Search for the cell housing the specified text and yield its [X, Y] center coordinate. 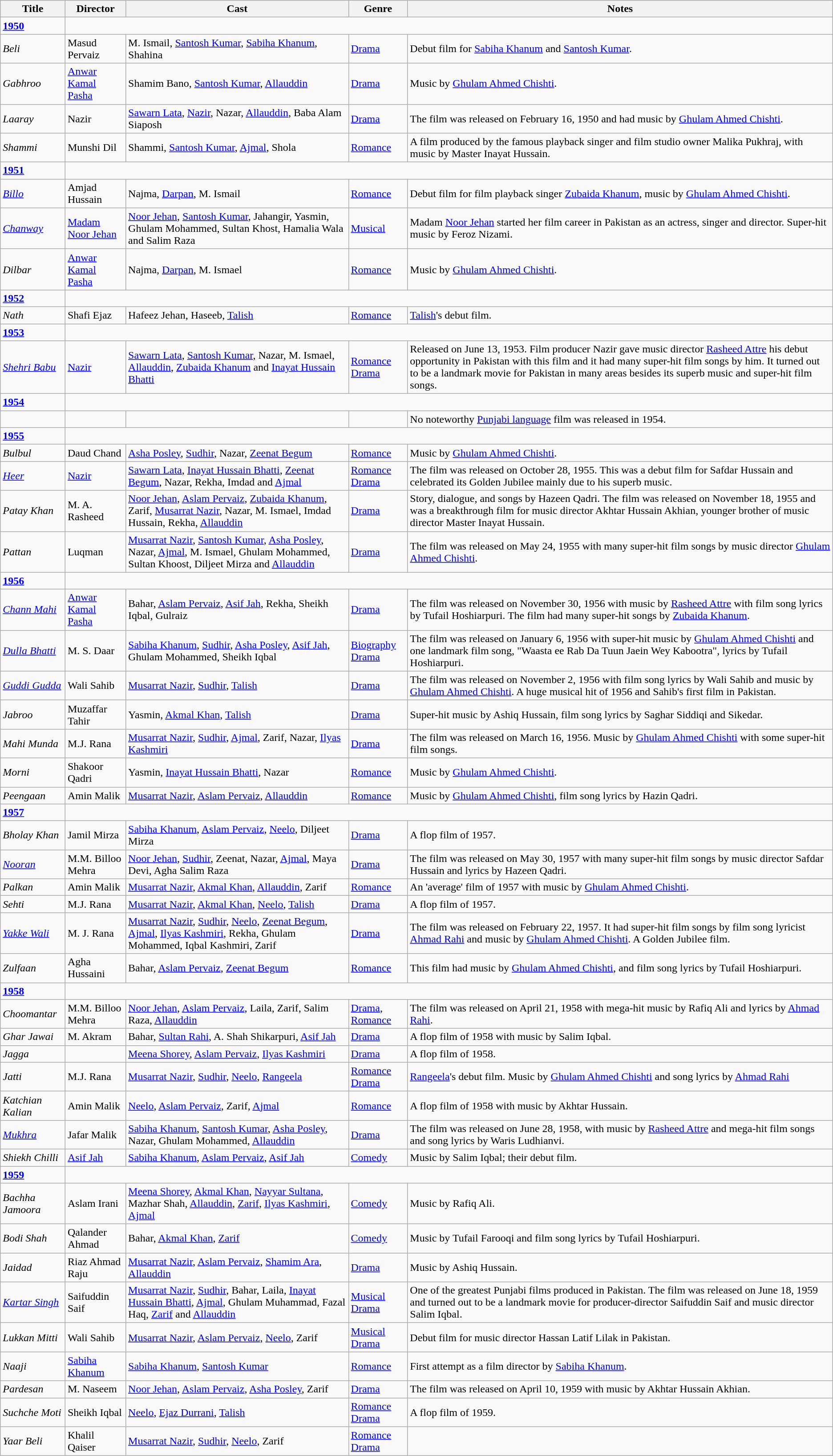
1953 [33, 332]
Munshi Dil [95, 148]
Amjad Hussain [95, 193]
1958 [33, 991]
M. Naseem [95, 1389]
Shammi, Santosh Kumar, Ajmal, Shola [237, 148]
Agha Hussaini [95, 968]
1954 [33, 402]
Billo [33, 193]
This film had music by Ghulam Ahmed Chishti, and film song lyrics by Tufail Hoshiarpuri. [620, 968]
Saifuddin Saif [95, 1302]
Noor Jehan, Aslam Pervaiz, Asha Posley, Zarif [237, 1389]
Mahi Munda [33, 743]
The film was released on October 28, 1955. This was a debut film for Safdar Hussain and celebrated its Golden Jubilee mainly due to his superb music. [620, 476]
Daud Chand [95, 453]
Sheikh Iqbal [95, 1412]
The film was released on May 24, 1955 with many super-hit film songs by music director Ghulam Ahmed Chishti. [620, 552]
Heer [33, 476]
Yakke Wali [33, 933]
Noor Jehan, Sudhir, Zeenat, Nazar, Ajmal, Maya Devi, Agha Salim Raza [237, 864]
Jatti [33, 1077]
1956 [33, 581]
Debut film for music director Hassan Latif Lilak in Pakistan. [620, 1338]
Bahar, Akmal Khan, Zarif [237, 1239]
Noor Jehan, Santosh Kumar, Jahangir, Yasmin, Ghulam Mohammed, Sultan Khost, Hamalia Wala and Salim Raza [237, 228]
Chann Mahi [33, 610]
Pattan [33, 552]
Zulfaan [33, 968]
Lukkan Mitti [33, 1338]
Musarrat Nazir, Sudhir, Neelo, Zeenat Begum, Ajmal, Ilyas Kashmiri, Rekha, Ghulam Mohammed, Iqbal Kashmiri, Zarif [237, 933]
Peengaan [33, 795]
Sabiha Khanum, Santosh Kumar, Asha Posley, Nazar, Ghulam Mohammed, Allauddin [237, 1135]
Drama, Romance [378, 1014]
Chanway [33, 228]
Musarrat Nazir, Akmal Khan, Neelo, Talish [237, 904]
M. S. Daar [95, 651]
Masud Pervaiz [95, 49]
Bahar, Sultan Rahi, A. Shah Shikarpuri, Asif Jah [237, 1037]
Sawarn Lata, Inayat Hussain Bhatti, Zeenat Begum, Nazar, Rekha, Imdad and Ajmal [237, 476]
Musarrat Nazir, Sudhir, Neelo, Zarif [237, 1441]
Noor Jehan, Aslam Pervaiz, Laila, Zarif, Salim Raza, Allauddin [237, 1014]
1951 [33, 170]
Shakoor Qadri [95, 772]
A flop film of 1958 with music by Akhtar Hussain. [620, 1105]
Nath [33, 315]
M. A. Rasheed [95, 511]
Jaidad [33, 1267]
Cast [237, 9]
Qalander Ahmad [95, 1239]
Madam Noor Jehan started her film career in Pakistan as an actress, singer and director. Super-hit music by Feroz Nizami. [620, 228]
A flop film of 1958 with music by Salim Iqbal. [620, 1037]
Gabhroo [33, 84]
M. Ismail, Santosh Kumar, Sabiha Khanum, Shahina [237, 49]
Bahar, Aslam Pervaiz, Zeenat Begum [237, 968]
M. Akram [95, 1037]
Musarrat Nazir, Sudhir, Bahar, Laila, Inayat Hussain Bhatti, Ajmal, Ghulam Muhammad, Fazal Haq, Zarif and Allauddin [237, 1302]
Sehti [33, 904]
Jagga [33, 1054]
Morni [33, 772]
First attempt as a film director by Sabiha Khanum. [620, 1366]
Music by Salim Iqbal; their debut film. [620, 1157]
1959 [33, 1174]
Yasmin, Akmal Khan, Talish [237, 715]
Meena Shorey, Akmal Khan, Nayyar Sultana, Mazhar Shah, Allauddin, Zarif, Ilyas Kashmiri, Ajmal [237, 1204]
A flop film of 1959. [620, 1412]
Neelo, Aslam Pervaiz, Zarif, Ajmal [237, 1105]
Notes [620, 9]
Musarrat Nazir, Sudhir, Ajmal, Zarif, Nazar, Ilyas Kashmiri [237, 743]
Sabiha Khanum, Sudhir, Asha Posley, Asif Jah, Ghulam Mohammed, Sheikh Iqbal [237, 651]
Bahar, Aslam Pervaiz, Asif Jah, Rekha, Sheikh Iqbal, Gulraiz [237, 610]
Bholay Khan [33, 836]
Debut film for film playback singer Zubaida Khanum, music by Ghulam Ahmed Chishti. [620, 193]
Shamim Bano, Santosh Kumar, Allauddin [237, 84]
Katchian Kalian [33, 1105]
Aslam Irani [95, 1204]
Kartar Singh [33, 1302]
Musarrat Nazir, Sudhir, Talish [237, 685]
Noor Jehan, Aslam Pervaiz, Zubaida Khanum, Zarif, Musarrat Nazir, Nazar, M. Ismael, Imdad Hussain, Rekha, Allauddin [237, 511]
No noteworthy Punjabi language film was released in 1954. [620, 419]
The film was released on April 21, 1958 with mega-hit music by Rafiq Ali and lyrics by Ahmad Rahi. [620, 1014]
Title [33, 9]
The film was released on May 30, 1957 with many super-hit film songs by music director Safdar Hussain and lyrics by Hazeen Qadri. [620, 864]
Debut film for Sabiha Khanum and Santosh Kumar. [620, 49]
Muzaffar Tahir [95, 715]
Genre [378, 9]
Najma, Darpan, M. Ismael [237, 269]
Suchche Moti [33, 1412]
Meena Shorey, Aslam Pervaiz, Ilyas Kashmiri [237, 1054]
A film produced by the famous playback singer and film studio owner Malika Pukhraj, with music by Master Inayat Hussain. [620, 148]
Music by Rafiq Ali. [620, 1204]
Asha Posley, Sudhir, Nazar, Zeenat Begum [237, 453]
Guddi Gudda [33, 685]
Yaar Beli [33, 1441]
Shehri Babu [33, 368]
Najma, Darpan, M. Ismail [237, 193]
Hafeez Jehan, Haseeb, Talish [237, 315]
Jafar Malik [95, 1135]
1952 [33, 298]
Sabiha Khanum, Aslam Pervaiz, Neelo, Diljeet Mirza [237, 836]
1957 [33, 813]
Sabiha Khanum [95, 1366]
Luqman [95, 552]
The film was released on April 10, 1959 with music by Akhtar Hussain Akhian. [620, 1389]
Pardesan [33, 1389]
Naaji [33, 1366]
The film was released on February 16, 1950 and had music by Ghulam Ahmed Chishti. [620, 118]
Director [95, 9]
Musarrat Nazir, Sudhir, Neelo, Rangeela [237, 1077]
Palkan [33, 887]
Khalil Qaiser [95, 1441]
Jabroo [33, 715]
Bulbul [33, 453]
Rangeela's debut film. Music by Ghulam Ahmed Chishti and song lyrics by Ahmad Rahi [620, 1077]
Super-hit music by Ashiq Hussain, film song lyrics by Saghar Siddiqi and Sikedar. [620, 715]
Choomantar [33, 1014]
Laaray [33, 118]
Patay Khan [33, 511]
Sawarn Lata, Nazir, Nazar, Allauddin, Baba Alam Siaposh [237, 118]
Ghar Jawai [33, 1037]
Musarrat Nazir, Aslam Pervaiz, Neelo, Zarif [237, 1338]
Dulla Bhatti [33, 651]
The film was released on June 28, 1958, with music by Rasheed Attre and mega-hit film songs and song lyrics by Waris Ludhianvi. [620, 1135]
BiographyDrama [378, 651]
Neelo, Ejaz Durrani, Talish [237, 1412]
Music by Ashiq Hussain. [620, 1267]
Nooran [33, 864]
1950 [33, 26]
A flop film of 1958. [620, 1054]
Dilbar [33, 269]
Musarrat Nazir, Akmal Khan, Allauddin, Zarif [237, 887]
Musarrat Nazir, Aslam Pervaiz, Shamim Ara, Allauddin [237, 1267]
Shafi Ejaz [95, 315]
Bodi Shah [33, 1239]
Musarrat Nazir, Santosh Kumar, Asha Posley, Nazar, Ajmal, M. Ismael, Ghulam Mohammed, Sultan Khoost, Diljeet Mirza and Allauddin [237, 552]
Music by Tufail Farooqi and film song lyrics by Tufail Hoshiarpuri. [620, 1239]
Musical [378, 228]
Madam Noor Jehan [95, 228]
Sawarn Lata, Santosh Kumar, Nazar, M. Ismael, Allauddin, Zubaida Khanum and Inayat Hussain Bhatti [237, 368]
Musarrat Nazir, Aslam Pervaiz, Allauddin [237, 795]
1955 [33, 436]
Shammi [33, 148]
Yasmin, Inayat Hussain Bhatti, Nazar [237, 772]
Beli [33, 49]
Talish's debut film. [620, 315]
M. J. Rana [95, 933]
Bachha Jamoora [33, 1204]
Music by Ghulam Ahmed Chishti, film song lyrics by Hazin Qadri. [620, 795]
Shiekh Chilli [33, 1157]
Riaz Ahmad Raju [95, 1267]
Mukhra [33, 1135]
Sabiha Khanum, Aslam Pervaiz, Asif Jah [237, 1157]
The film was released on March 16, 1956. Music by Ghulam Ahmed Chishti with some super-hit film songs. [620, 743]
Jamil Mirza [95, 836]
Sabiha Khanum, Santosh Kumar [237, 1366]
Asif Jah [95, 1157]
An 'average' film of 1957 with music by Ghulam Ahmed Chishti. [620, 887]
